Capture the cell that displays the provided text and extract its [x, y] central coordinate. 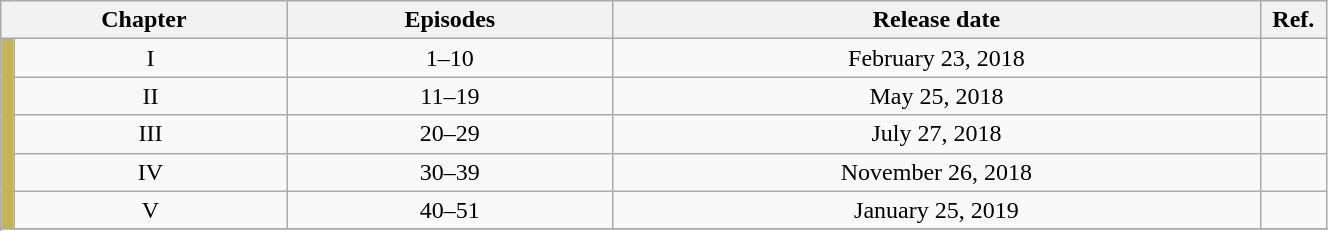
July 27, 2018 [937, 134]
January 25, 2019 [937, 210]
1–10 [450, 58]
20–29 [450, 134]
I [150, 58]
Chapter [144, 20]
May 25, 2018 [937, 96]
III [150, 134]
Release date [937, 20]
40–51 [450, 210]
Episodes [450, 20]
II [150, 96]
V [150, 210]
Ref. [1293, 20]
February 23, 2018 [937, 58]
IV [150, 172]
11–19 [450, 96]
November 26, 2018 [937, 172]
30–39 [450, 172]
